Find where the given text appears and provide that cell's center as (x, y) coordinate. 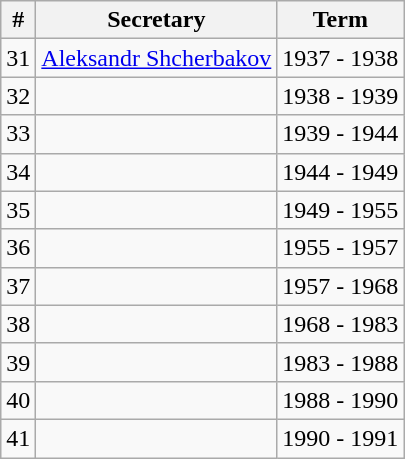
39 (18, 362)
Secretary (156, 20)
41 (18, 438)
1938 - 1939 (340, 96)
36 (18, 248)
1937 - 1938 (340, 58)
1957 - 1968 (340, 286)
1990 - 1991 (340, 438)
32 (18, 96)
1968 - 1983 (340, 324)
35 (18, 210)
Term (340, 20)
1955 - 1957 (340, 248)
# (18, 20)
1939 - 1944 (340, 134)
Aleksandr Shcherbakov (156, 58)
1983 - 1988 (340, 362)
38 (18, 324)
33 (18, 134)
1944 - 1949 (340, 172)
37 (18, 286)
34 (18, 172)
31 (18, 58)
40 (18, 400)
1949 - 1955 (340, 210)
1988 - 1990 (340, 400)
